For the text-containing cell, return its midpoint in [x, y] coordinate format. 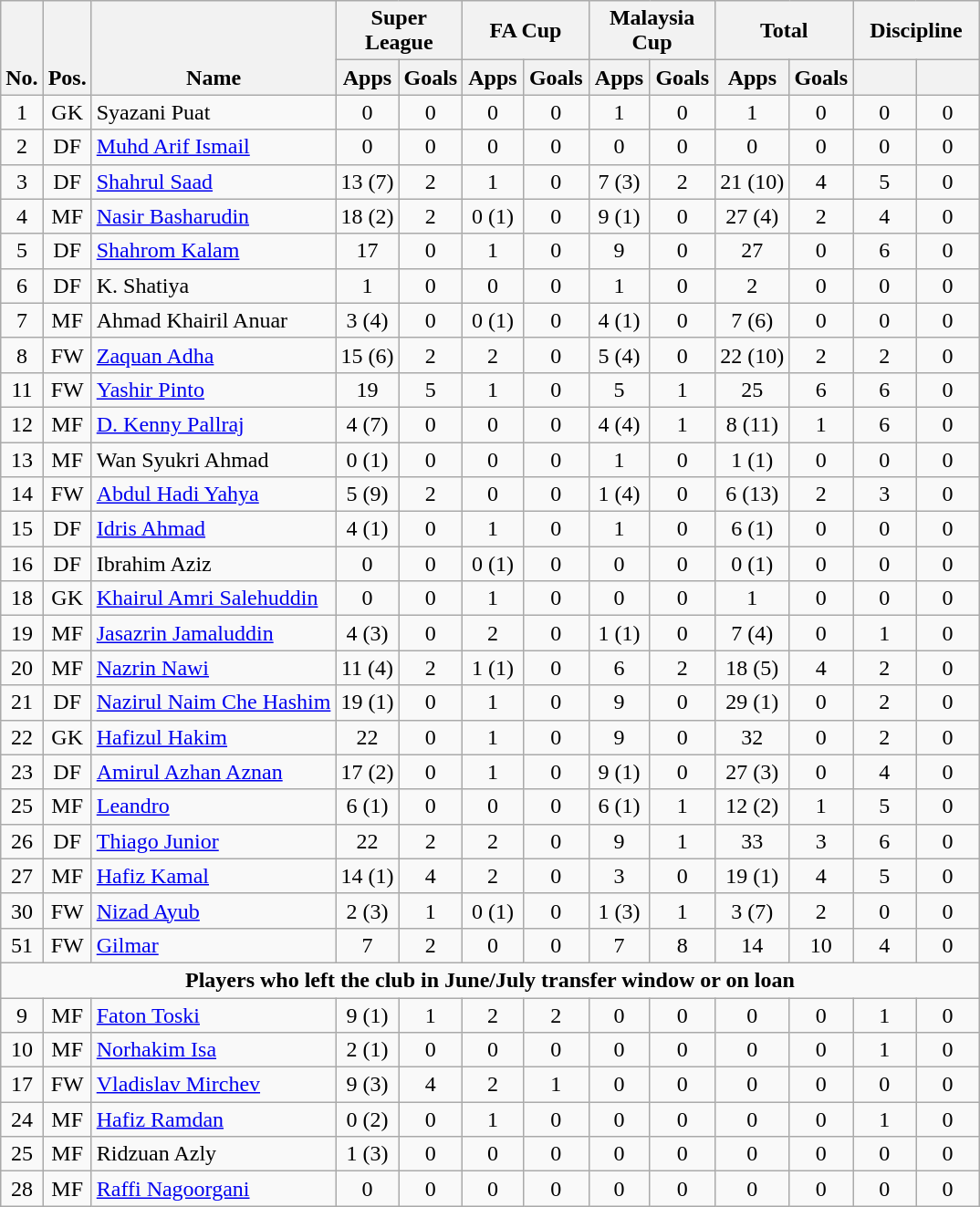
Super League [400, 31]
Norhakim Isa [214, 1050]
Nazrin Nawi [214, 668]
Hafiz Kamal [214, 876]
21 [22, 702]
Nizad Ayub [214, 910]
11 [22, 390]
Jasazrin Jamaluddin [214, 633]
16 [22, 564]
26 [22, 841]
No. [22, 47]
4 (7) [367, 424]
13 [22, 459]
3 (7) [752, 910]
7 (4) [752, 633]
Faton Toski [214, 1015]
23 [22, 772]
Discipline [916, 31]
Ibrahim Aziz [214, 564]
Idris Ahmad [214, 529]
11 (4) [367, 668]
3 (4) [367, 320]
15 [22, 529]
Yashir Pinto [214, 390]
Khairul Amri Salehuddin [214, 598]
Abdul Hadi Yahya [214, 494]
32 [752, 737]
Amirul Azhan Aznan [214, 772]
17 (2) [367, 772]
21 (10) [752, 182]
Hafiz Ramdan [214, 1119]
18 [22, 598]
Leandro [214, 806]
12 [22, 424]
Nasir Basharudin [214, 216]
9 (3) [367, 1085]
Ridzuan Azly [214, 1154]
8 (11) [752, 424]
Syazani Puat [214, 112]
Ahmad Khairil Anuar [214, 320]
Thiago Junior [214, 841]
22 (10) [752, 355]
51 [22, 945]
Pos. [68, 47]
28 [22, 1189]
Gilmar [214, 945]
0 (2) [367, 1119]
27 (4) [752, 216]
Shahrom Kalam [214, 251]
33 [752, 841]
24 [22, 1119]
Vladislav Mirchev [214, 1085]
5 (9) [367, 494]
4 (4) [619, 424]
Total [785, 31]
4 (3) [367, 633]
Zaquan Adha [214, 355]
FA Cup [526, 31]
6 (13) [752, 494]
K. Shatiya [214, 286]
Raffi Nagoorgani [214, 1189]
29 (1) [752, 702]
Malaysia Cup [652, 31]
27 (3) [752, 772]
5 (4) [619, 355]
18 (5) [752, 668]
15 (6) [367, 355]
Wan Syukri Ahmad [214, 459]
14 (1) [367, 876]
Nazirul Naim Che Hashim [214, 702]
Muhd Arif Ismail [214, 147]
2 (3) [367, 910]
Hafizul Hakim [214, 737]
18 (2) [367, 216]
13 (7) [367, 182]
Shahrul Saad [214, 182]
7 (3) [619, 182]
7 (6) [752, 320]
2 (1) [367, 1050]
30 [22, 910]
D. Kenny Pallraj [214, 424]
20 [22, 668]
Players who left the club in June/July transfer window or on loan [490, 980]
Name [214, 47]
1 (4) [619, 494]
12 (2) [752, 806]
